Search for the cell housing the specified text and yield its [x, y] center coordinate. 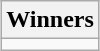
Winners [50, 20]
